Find where the given text appears and provide that cell's center as [x, y] coordinate. 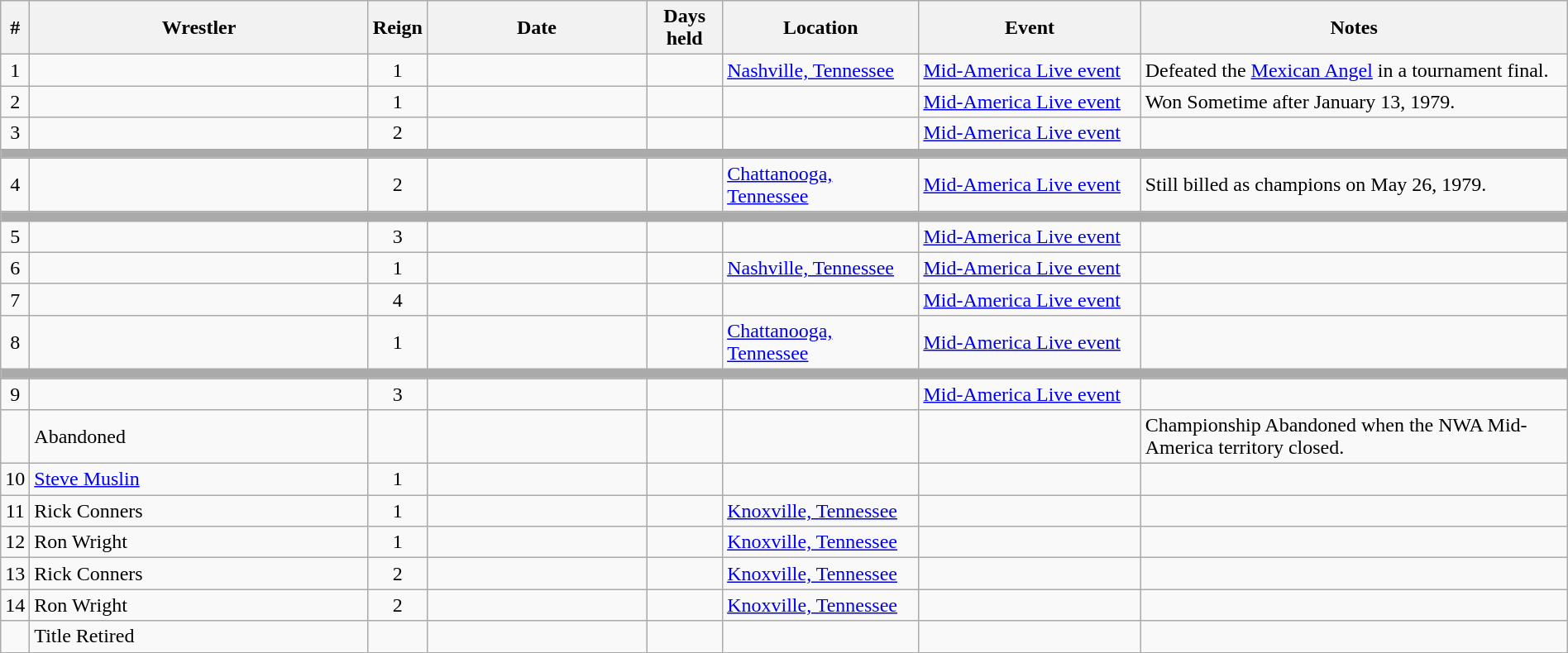
8 [15, 342]
Title Retired [198, 636]
Daysheld [685, 28]
Won Sometime after January 13, 1979. [1354, 102]
Championship Abandoned when the NWA Mid-America territory closed. [1354, 436]
Wrestler [198, 28]
11 [15, 511]
Notes [1354, 28]
10 [15, 479]
12 [15, 542]
Reign [397, 28]
9 [15, 394]
13 [15, 574]
Defeated the Mexican Angel in a tournament final. [1354, 70]
Location [820, 28]
14 [15, 605]
5 [15, 236]
7 [15, 299]
Still billed as champions on May 26, 1979. [1354, 185]
Date [536, 28]
Abandoned [198, 436]
# [15, 28]
6 [15, 268]
Event [1030, 28]
Steve Muslin [198, 479]
